From the cell containing the given text, extract its center point as [X, Y] coordinate. 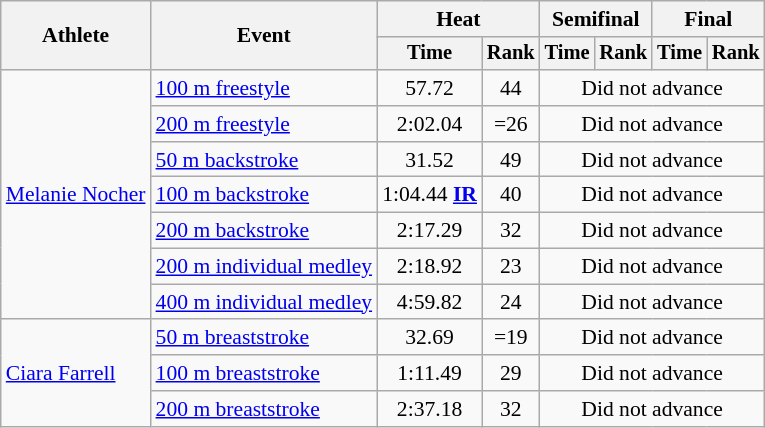
100 m breaststroke [264, 373]
Athlete [76, 36]
Melanie Nocher [76, 194]
2:17.29 [430, 231]
200 m backstroke [264, 231]
200 m breaststroke [264, 409]
31.52 [430, 160]
50 m backstroke [264, 160]
Event [264, 36]
1:04.44 IR [430, 195]
50 m breaststroke [264, 338]
4:59.82 [430, 302]
400 m individual medley [264, 302]
200 m freestyle [264, 124]
2:18.92 [430, 267]
Semifinal [596, 19]
29 [511, 373]
=26 [511, 124]
57.72 [430, 88]
1:11.49 [430, 373]
100 m freestyle [264, 88]
49 [511, 160]
100 m backstroke [264, 195]
200 m individual medley [264, 267]
24 [511, 302]
Heat [458, 19]
Ciara Farrell [76, 374]
Final [708, 19]
40 [511, 195]
32.69 [430, 338]
2:02.04 [430, 124]
=19 [511, 338]
2:37.18 [430, 409]
44 [511, 88]
23 [511, 267]
